For the text-containing cell, return its midpoint in (x, y) coordinate format. 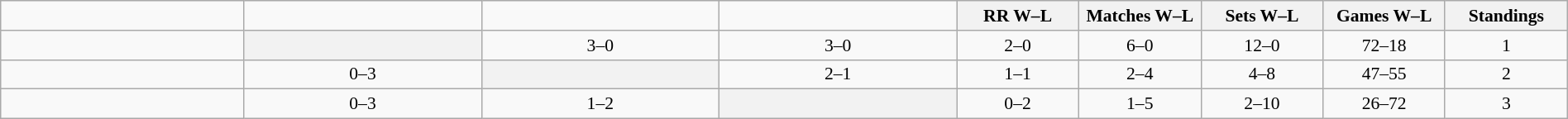
2–10 (1262, 104)
4–8 (1262, 74)
6–0 (1140, 45)
12–0 (1262, 45)
1 (1506, 45)
1–2 (600, 104)
1–1 (1018, 74)
2–0 (1018, 45)
Matches W–L (1140, 16)
Standings (1506, 16)
2 (1506, 74)
RR W–L (1018, 16)
Sets W–L (1262, 16)
26–72 (1384, 104)
3 (1506, 104)
0–2 (1018, 104)
72–18 (1384, 45)
1–5 (1140, 104)
47–55 (1384, 74)
Games W–L (1384, 16)
2–4 (1140, 74)
2–1 (837, 74)
